Locate the cell with the specified text and output its [x, y] center coordinate. 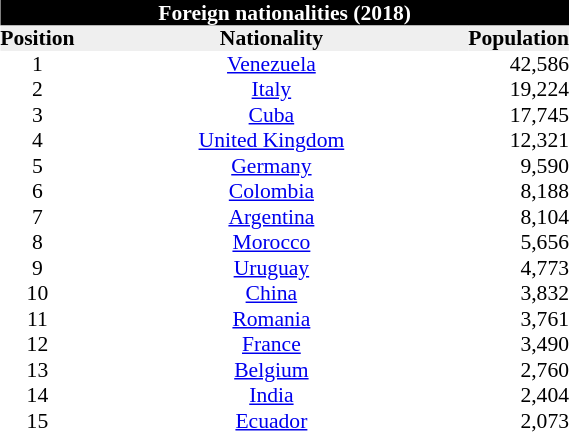
12,321 [518, 141]
Belgium [272, 370]
Venezuela [272, 64]
Argentina [272, 217]
Foreign nationalities (2018) [284, 13]
3,832 [518, 293]
8,188 [518, 191]
14 [37, 395]
France [272, 345]
Morocco [272, 243]
2,404 [518, 395]
6 [37, 191]
3,490 [518, 345]
Colombia [272, 191]
China [272, 293]
8 [37, 243]
Uruguay [272, 268]
9,590 [518, 166]
7 [37, 217]
3 [37, 115]
United Kingdom [272, 141]
13 [37, 370]
4,773 [518, 268]
Population [518, 39]
5,656 [518, 243]
Romania [272, 319]
Italy [272, 89]
Nationality [272, 39]
Cuba [272, 115]
2 [37, 89]
19,224 [518, 89]
2,760 [518, 370]
10 [37, 293]
India [272, 395]
11 [37, 319]
Germany [272, 166]
9 [37, 268]
42,586 [518, 64]
12 [37, 345]
Position [37, 39]
1 [37, 64]
5 [37, 166]
3,761 [518, 319]
17,745 [518, 115]
8,104 [518, 217]
4 [37, 141]
